Return [x, y] of the center of cell containing provided text 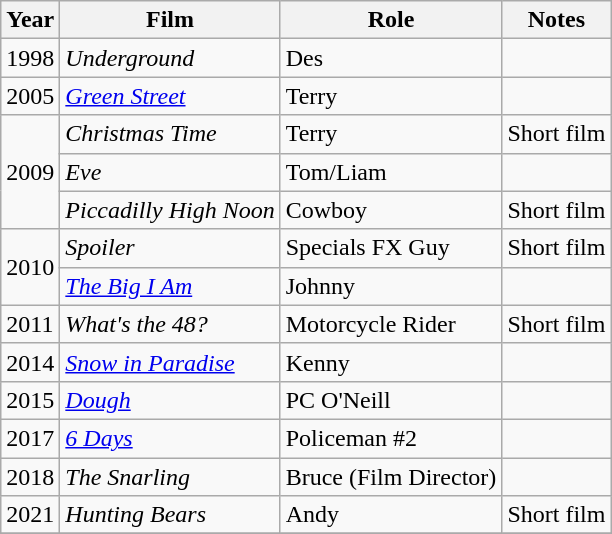
2014 [30, 362]
PC O'Neill [391, 400]
Role [391, 20]
Specials FX Guy [391, 248]
Tom/Liam [391, 172]
2017 [30, 438]
Johnny [391, 286]
The Snarling [170, 477]
Underground [170, 58]
Des [391, 58]
6 Days [170, 438]
Kenny [391, 362]
What's the 48? [170, 324]
2021 [30, 515]
Cowboy [391, 210]
2010 [30, 267]
2015 [30, 400]
Year [30, 20]
Piccadilly High Noon [170, 210]
Policeman #2 [391, 438]
Hunting Bears [170, 515]
Andy [391, 515]
1998 [30, 58]
Eve [170, 172]
The Big I Am [170, 286]
Christmas Time [170, 134]
Notes [556, 20]
2011 [30, 324]
Motorcycle Rider [391, 324]
Film [170, 20]
Bruce (Film Director) [391, 477]
Snow in Paradise [170, 362]
Spoiler [170, 248]
2018 [30, 477]
Dough [170, 400]
2005 [30, 96]
2009 [30, 172]
Green Street [170, 96]
